Provide the (x, y) coordinate of the cell's center where the given text is located.  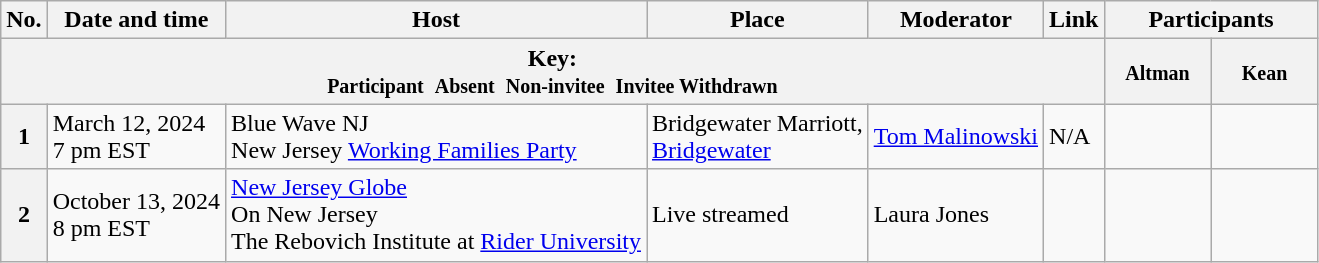
Host (436, 20)
October 13, 20248 pm EST (136, 215)
Blue Wave NJNew Jersey Working Families Party (436, 136)
Live streamed (757, 215)
No. (24, 20)
Altman (1158, 72)
Moderator (956, 20)
Key: Participant Absent Non-invitee Invitee Withdrawn (552, 72)
Laura Jones (956, 215)
Kean (1264, 72)
New Jersey GlobeOn New JerseyThe Rebovich Institute at Rider University (436, 215)
Tom Malinowski (956, 136)
2 (24, 215)
Place (757, 20)
N/A (1074, 136)
1 (24, 136)
Participants (1211, 20)
Date and time (136, 20)
Link (1074, 20)
Bridgewater Marriott,Bridgewater (757, 136)
March 12, 20247 pm EST (136, 136)
